Return (X, Y) of the center of cell containing provided text 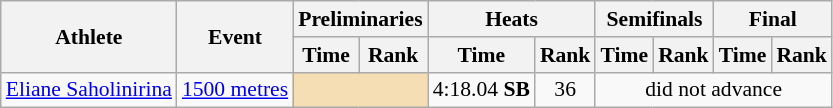
Final (773, 19)
Semifinals (654, 19)
Athlete (89, 36)
1500 metres (235, 90)
4:18.04 SB (482, 90)
Event (235, 36)
Preliminaries (360, 19)
did not advance (713, 90)
Heats (512, 19)
36 (566, 90)
Eliane Saholinirina (89, 90)
